Capture the cell that displays the provided text and extract its [X, Y] central coordinate. 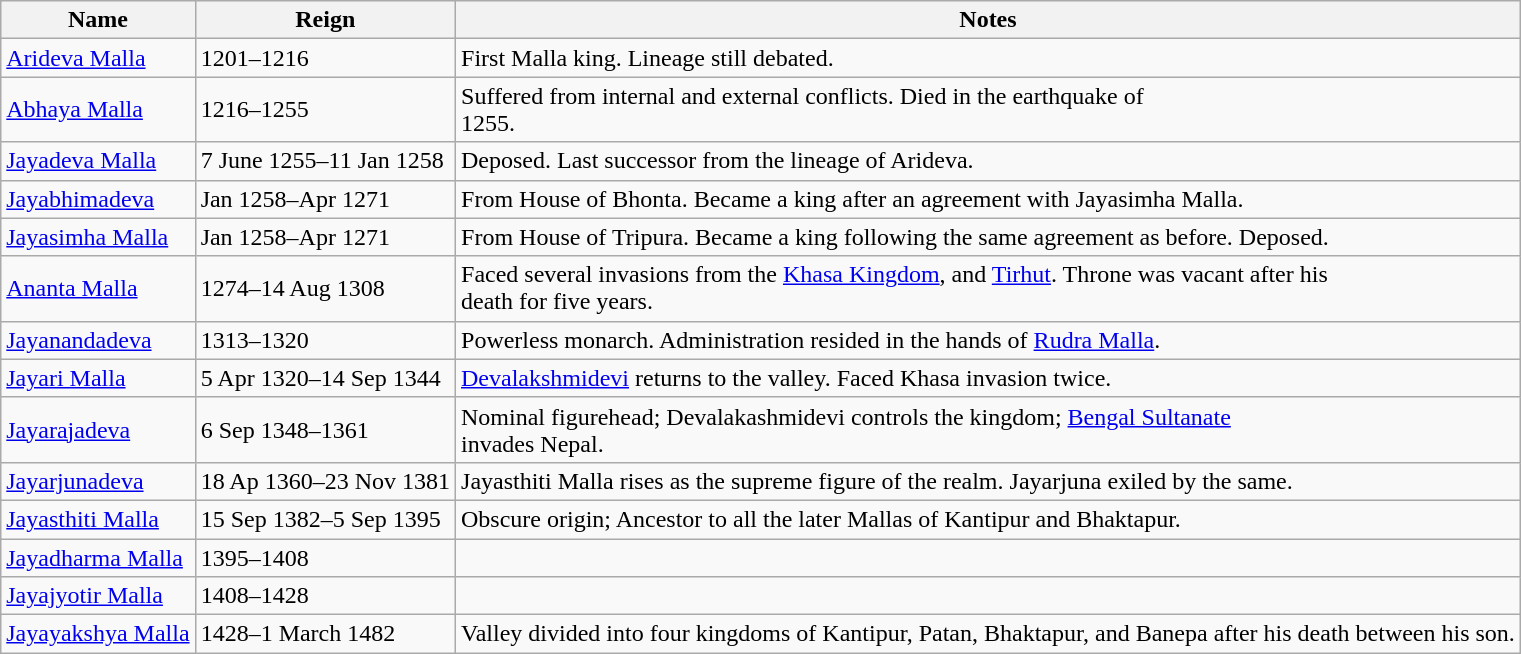
1313–1320 [325, 340]
1408–1428 [325, 596]
Jayanandadeva [98, 340]
Name [98, 20]
Nominal figurehead; Devalakashmidevi controls the kingdom; Bengal Sultanateinvades Nepal. [988, 430]
Jayasthiti Malla rises as the supreme figure of the realm. Jayarjuna exiled by the same. [988, 481]
Jayadharma Malla [98, 557]
1395–1408 [325, 557]
Ananta Malla [98, 288]
Jayarajadeva [98, 430]
18 Ap 1360–23 Nov 1381 [325, 481]
Devalakshmidevi returns to the valley. Faced Khasa invasion twice. [988, 378]
5 Apr 1320–14 Sep 1344 [325, 378]
1216–1255 [325, 110]
Jayadeva Malla [98, 161]
Reign [325, 20]
First Malla king. Lineage still debated. [988, 58]
Valley divided into four kingdoms of Kantipur, Patan, Bhaktapur, and Banepa after his death between his son. [988, 634]
Powerless monarch. Administration resided in the hands of Rudra Malla. [988, 340]
15 Sep 1382–5 Sep 1395 [325, 519]
6 Sep 1348–1361 [325, 430]
1274–14 Aug 1308 [325, 288]
Jayayakshya Malla [98, 634]
Jayarjunadeva [98, 481]
From House of Tripura. Became a king following the same agreement as before. Deposed. [988, 237]
Jayabhimadeva [98, 199]
7 June 1255–11 Jan 1258 [325, 161]
1201–1216 [325, 58]
Notes [988, 20]
Faced several invasions from the Khasa Kingdom, and Tirhut. Throne was vacant after hisdeath for five years. [988, 288]
Jayajyotir Malla [98, 596]
Jayasimha Malla [98, 237]
Deposed. Last successor from the lineage of Arideva. [988, 161]
1428–1 March 1482 [325, 634]
Suffered from internal and external conflicts. Died in the earthquake of1255. [988, 110]
Jayari Malla [98, 378]
Obscure origin; Ancestor to all the later Mallas of Kantipur and Bhaktapur. [988, 519]
Abhaya Malla [98, 110]
Arideva Malla [98, 58]
Jayasthiti Malla [98, 519]
From House of Bhonta. Became a king after an agreement with Jayasimha Malla. [988, 199]
